Scan for the cell matching the given text and deliver its (X, Y) coordinate at center. 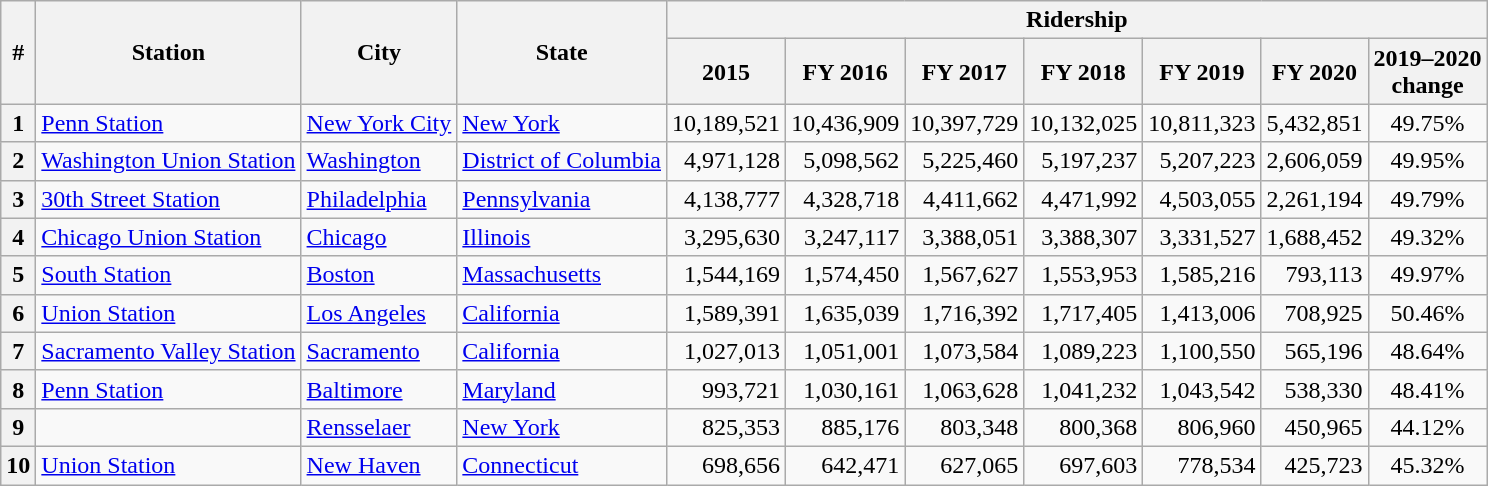
565,196 (1314, 351)
1,100,550 (1202, 351)
5,207,223 (1202, 161)
2015 (726, 72)
1,553,953 (1084, 275)
10,811,323 (1202, 123)
Sacramento Valley Station (168, 351)
2 (18, 161)
10 (18, 465)
Connecticut (562, 465)
Illinois (562, 237)
Ridership (1078, 20)
1,063,628 (964, 389)
1,073,584 (964, 351)
50.46% (1428, 313)
885,176 (846, 427)
627,065 (964, 465)
993,721 (726, 389)
698,656 (726, 465)
1,043,542 (1202, 389)
1,544,169 (726, 275)
FY 2018 (1084, 72)
City (379, 52)
State (562, 52)
5 (18, 275)
Washington (379, 161)
3,295,630 (726, 237)
49.95% (1428, 161)
New York City (379, 123)
Rensselaer (379, 427)
10,189,521 (726, 123)
FY 2019 (1202, 72)
1,635,039 (846, 313)
4,138,777 (726, 199)
4,471,992 (1084, 199)
697,603 (1084, 465)
45.32% (1428, 465)
708,925 (1314, 313)
1,413,006 (1202, 313)
5,432,851 (1314, 123)
Boston (379, 275)
4,411,662 (964, 199)
5,197,237 (1084, 161)
4 (18, 237)
44.12% (1428, 427)
1,574,450 (846, 275)
2,606,059 (1314, 161)
425,723 (1314, 465)
825,353 (726, 427)
2019–2020change (1428, 72)
Los Angeles (379, 313)
1,051,001 (846, 351)
1,089,223 (1084, 351)
30th Street Station (168, 199)
803,348 (964, 427)
1,688,452 (1314, 237)
642,471 (846, 465)
5,098,562 (846, 161)
3,247,117 (846, 237)
9 (18, 427)
Chicago (379, 237)
49.75% (1428, 123)
South Station (168, 275)
450,965 (1314, 427)
Sacramento (379, 351)
3,331,527 (1202, 237)
8 (18, 389)
806,960 (1202, 427)
Philadelphia (379, 199)
FY 2016 (846, 72)
49.79% (1428, 199)
FY 2020 (1314, 72)
1,589,391 (726, 313)
4,971,128 (726, 161)
# (18, 52)
1,041,232 (1084, 389)
2,261,194 (1314, 199)
49.32% (1428, 237)
District of Columbia (562, 161)
48.41% (1428, 389)
10,397,729 (964, 123)
New Haven (379, 465)
1,717,405 (1084, 313)
Pennsylvania (562, 199)
Washington Union Station (168, 161)
1,027,013 (726, 351)
4,503,055 (1202, 199)
1 (18, 123)
1,585,216 (1202, 275)
3,388,051 (964, 237)
3 (18, 199)
6 (18, 313)
49.97% (1428, 275)
Massachusetts (562, 275)
Station (168, 52)
FY 2017 (964, 72)
Maryland (562, 389)
10,436,909 (846, 123)
10,132,025 (1084, 123)
3,388,307 (1084, 237)
800,368 (1084, 427)
1,716,392 (964, 313)
1,567,627 (964, 275)
7 (18, 351)
4,328,718 (846, 199)
1,030,161 (846, 389)
5,225,460 (964, 161)
Chicago Union Station (168, 237)
778,534 (1202, 465)
538,330 (1314, 389)
48.64% (1428, 351)
793,113 (1314, 275)
Baltimore (379, 389)
